Extract the (x, y) coordinate from the center of the cell holding the provided text.  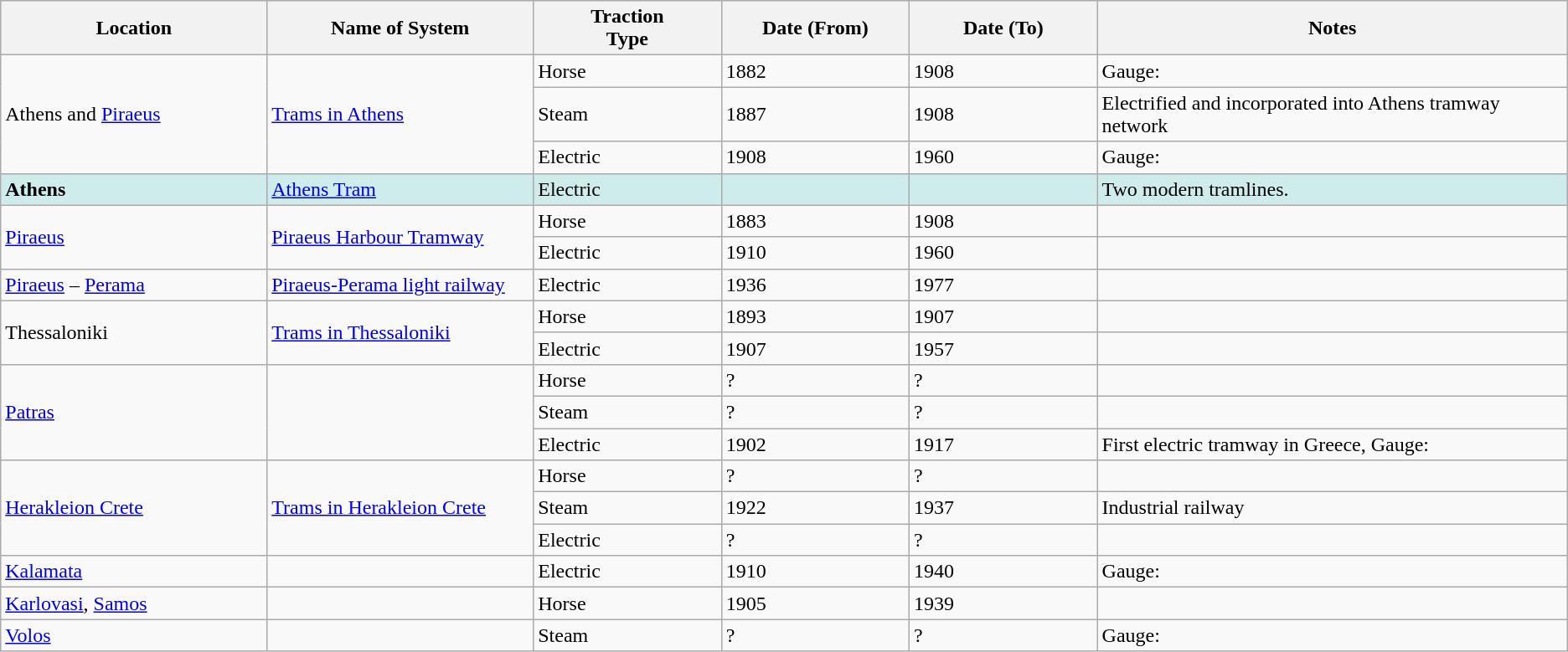
Athens (134, 189)
1940 (1003, 572)
Electrified and incorporated into Athens tramway network (1332, 114)
1937 (1003, 508)
Athens and Piraeus (134, 114)
Trams in Athens (400, 114)
Location (134, 28)
Thessaloniki (134, 332)
Piraeus Harbour Tramway (400, 237)
Two modern tramlines. (1332, 189)
Piraeus-Perama light railway (400, 285)
Date (To) (1003, 28)
1882 (815, 71)
Industrial railway (1332, 508)
Herakleion Crete (134, 508)
1936 (815, 285)
Kalamata (134, 572)
Athens Tram (400, 189)
TractionType (627, 28)
Date (From) (815, 28)
1957 (1003, 348)
Piraeus (134, 237)
1977 (1003, 285)
1917 (1003, 444)
1887 (815, 114)
1922 (815, 508)
Karlovasi, Samos (134, 603)
Trams in Thessaloniki (400, 332)
Patras (134, 412)
Piraeus – Perama (134, 285)
Notes (1332, 28)
1902 (815, 444)
1893 (815, 316)
1939 (1003, 603)
1883 (815, 221)
Volos (134, 635)
Trams in Herakleion Crete (400, 508)
1905 (815, 603)
First electric tramway in Greece, Gauge: (1332, 444)
Name of System (400, 28)
